Capture the cell that displays the provided text and extract its [X, Y] central coordinate. 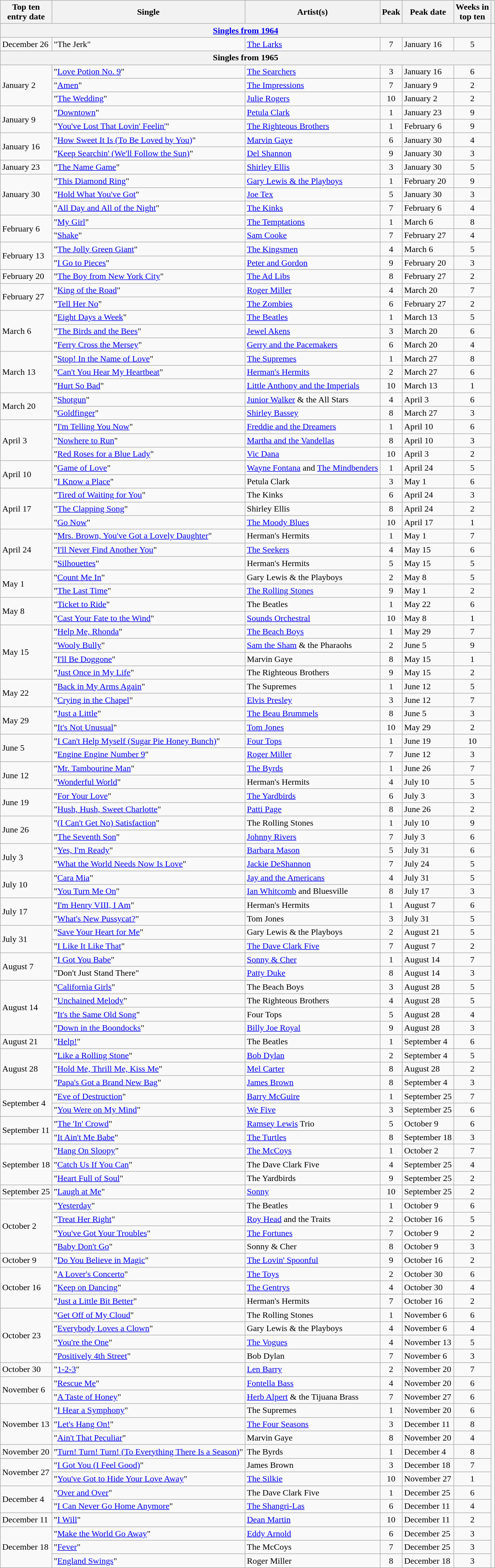
The Impressions [313, 85]
"Back in My Arms Again" [148, 686]
The Toys [313, 1274]
"Laugh at Me" [148, 1192]
"Like a Rolling Stone" [148, 1055]
"Love Potion No. 9" [148, 71]
July 24 [428, 864]
"What's New Pussycat?" [148, 919]
"Unchained Melody" [148, 1000]
"Just a Little Bit Better" [148, 1301]
"It's the Same Old Song" [148, 1014]
"I'll Be Doggone" [148, 659]
"Let's Hang On!" [148, 1424]
Barry McGuire [313, 1096]
"Nowhere to Run" [148, 440]
"Silhouettes" [148, 563]
"Wooly Bully" [148, 645]
"A Lover's Concerto" [148, 1274]
Peter and Gordon [313, 263]
"Don't Just Stand There" [148, 973]
"Goldfinger" [148, 413]
"I Go to Pieces" [148, 263]
"Treat Her Right" [148, 1219]
"Fever" [148, 1547]
"Tired of Waiting for You" [148, 495]
"Make the World Go Away" [148, 1534]
The Searchers [313, 71]
Freddie and the Dreamers [313, 427]
"I'm Henry VIII, I Am" [148, 905]
"Hang On Sloopy" [148, 1151]
"It Ain't Me Babe" [148, 1137]
"I Can Never Go Home Anymore" [148, 1506]
"Shake" [148, 235]
"This Diamond Ring" [148, 181]
Elvis Presley [313, 700]
"You've Got Your Troubles" [148, 1233]
"Tell Her No" [148, 304]
The Lovin' Spoonful [313, 1260]
"Turn! Turn! Turn! (To Everything There Is a Season)" [148, 1451]
"Catch Us If You Can" [148, 1165]
"Stop! In the Name of Love" [148, 358]
"Down in the Boondocks" [148, 1028]
"King of the Road" [148, 290]
"Crying in the Chapel" [148, 700]
Jackie DeShannon [313, 864]
"Just Once in My Life" [148, 673]
The Kingsmen [313, 249]
"The Seventh Son" [148, 837]
The Beau Brummels [313, 714]
Weeks intop ten [472, 12]
"Hush, Hush, Sweet Charlotte" [148, 809]
"The Birds and the Bees" [148, 331]
"Count Me In" [148, 577]
Dean Martin [313, 1520]
Del Shannon [313, 153]
"Cara Mia" [148, 878]
"You Were on My Mind" [148, 1110]
"The Name Game" [148, 167]
"I'm Telling You Now" [148, 427]
The Gentrys [313, 1288]
The Vogues [313, 1342]
Billy Joe Royal [313, 1028]
"Help!" [148, 1041]
"Baby Don't Go" [148, 1246]
The Temptations [313, 222]
"California Girls" [148, 987]
"The Boy from New York City" [148, 276]
"Mrs. Brown, You've Got a Lovely Daughter" [148, 536]
Wayne Fontana and The Mindbenders [313, 468]
"What the World Needs Now Is Love" [148, 864]
"Yes, I'm Ready" [148, 850]
"Hold Me, Thrill Me, Kiss Me" [148, 1069]
"It's Not Unusual" [148, 727]
"Over and Over" [148, 1492]
"Wonderful World" [148, 782]
"Downtown" [148, 112]
December 26 [26, 44]
Artist(s) [313, 12]
"How Sweet It Is (To Be Loved by You)" [148, 140]
"I Got You (I Feel Good)" [148, 1465]
"Ferry Cross the Mersey" [148, 345]
"You've Got to Hide Your Love Away" [148, 1479]
"Positively 4th Street" [148, 1356]
Len Barry [313, 1369]
"Heart Full of Soul" [148, 1178]
"Go Now" [148, 522]
"Everybody Loves a Clown" [148, 1329]
"The Jolly Green Giant" [148, 249]
Peak [391, 12]
Junior Walker & the All Stars [313, 400]
Joe Tex [313, 195]
"Game of Love" [148, 468]
"The Wedding" [148, 99]
"The Jerk" [148, 44]
"Can't You Hear My Heartbeat" [148, 372]
Martha and the Vandellas [313, 440]
"The Last Time" [148, 591]
Patty Duke [313, 973]
"Ain't That Peculiar" [148, 1438]
"Yesterday" [148, 1205]
"I Like It Like That" [148, 946]
"For Your Love" [148, 795]
Jay and the Americans [313, 878]
"I Got You Babe" [148, 960]
"I Can't Help Myself (Sugar Pie Honey Bunch)" [148, 741]
"Papa's Got a Brand New Bag" [148, 1083]
Mel Carter [313, 1069]
The Moody Blues [313, 522]
"Do You Believe in Magic" [148, 1260]
The Ad Libs [313, 276]
Little Anthony and the Imperials [313, 386]
"Keep on Dancing" [148, 1288]
Julie Rogers [313, 99]
Ian Whitcomb and Bluesville [313, 891]
"I Know a Place" [148, 481]
"Help Me, Rhonda" [148, 632]
Gerry and the Pacemakers [313, 345]
"Red Roses for a Blue Lady" [148, 454]
The Seekers [313, 550]
Peak date [428, 12]
"Engine Engine Number 9" [148, 755]
The Silkie [313, 1479]
Jewel Akens [313, 331]
"I Hear a Symphony" [148, 1410]
"The 'In' Crowd" [148, 1124]
We Five [313, 1110]
"Keep Searchin' (We'll Follow the Sun)" [148, 153]
"Ticket to Ride" [148, 604]
"All Day and All of the Night" [148, 208]
The Larks [313, 44]
Roy Head and the Traits [313, 1219]
"Just a Little" [148, 714]
Vic Dana [313, 454]
"The Clapping Song" [148, 509]
The Turtles [313, 1137]
Shirley Bassey [313, 413]
Singles from 1965 [246, 58]
"Cast Your Fate to the Wind" [148, 618]
"Eve of Destruction" [148, 1096]
September 11 [26, 1130]
Singles from 1964 [246, 31]
October 23 [26, 1335]
"Rescue Me" [148, 1383]
Johnny Rivers [313, 837]
Single [148, 12]
The Fortunes [313, 1233]
"You Turn Me On" [148, 891]
"Mr. Tambourine Man" [148, 768]
"You're the One" [148, 1342]
Top tenentry date [26, 12]
"Hold What You've Got" [148, 195]
"I'll Never Find Another You" [148, 550]
"Amen" [148, 85]
"Eight Days a Week" [148, 317]
"You've Lost That Lovin' Feelin'" [148, 126]
Sam the Sham & the Pharaohs [313, 645]
The Shangri-Las [313, 1506]
The Four Seasons [313, 1424]
Eddy Arnold [313, 1534]
"A Taste of Honey" [148, 1397]
Fontella Bass [313, 1383]
"Save Your Heart for Me" [148, 932]
"(I Can't Get No) Satisfaction" [148, 823]
"Get Off of My Cloud" [148, 1315]
Barbara Mason [313, 850]
"England Swings" [148, 1561]
February 13 [26, 256]
Ramsey Lewis Trio [313, 1124]
The Zombies [313, 304]
"I Will" [148, 1520]
Herb Alpert & the Tijuana Brass [313, 1397]
"1-2-3" [148, 1369]
Sonny [313, 1192]
Sam Cooke [313, 235]
"Hurt So Bad" [148, 386]
"My Girl" [148, 222]
Sounds Orchestral [313, 618]
"Shotgun" [148, 400]
Patti Page [313, 809]
